Extract the [x, y] coordinate from the center of the cell holding the provided text.  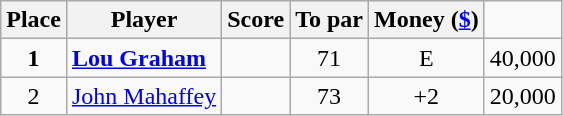
20,000 [522, 96]
+2 [427, 96]
To par [330, 20]
2 [34, 96]
1 [34, 58]
Place [34, 20]
Score [256, 20]
Lou Graham [144, 58]
John Mahaffey [144, 96]
E [427, 58]
73 [330, 96]
71 [330, 58]
Player [144, 20]
Money ($) [427, 20]
40,000 [522, 58]
